From the cell containing the given text, extract its center point as (x, y) coordinate. 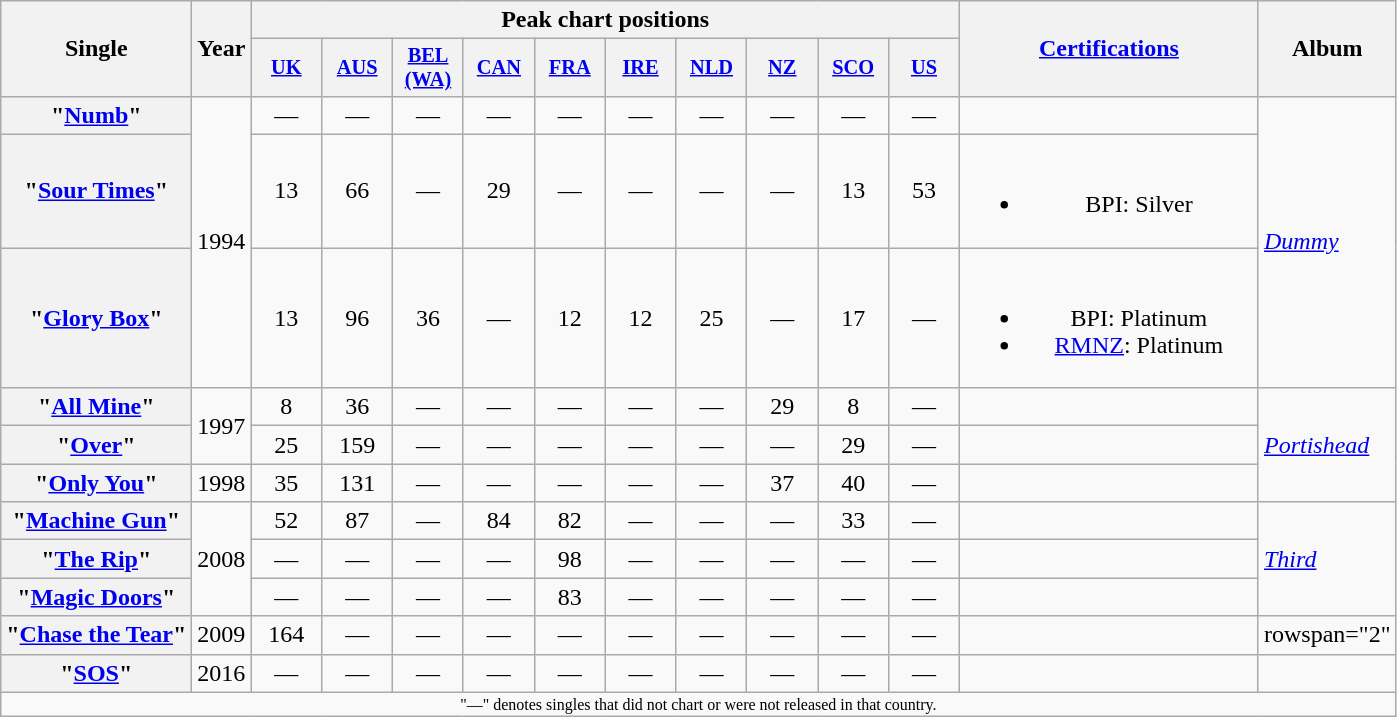
40 (854, 483)
96 (358, 318)
"Chase the Tear" (96, 635)
"Over" (96, 445)
164 (286, 635)
Portishead (1327, 445)
Peak chart positions (606, 20)
IRE (640, 68)
66 (358, 192)
"Numb" (96, 115)
BEL(WA) (428, 68)
"—" denotes singles that did not chart or were not released in that country. (698, 704)
53 (924, 192)
1998 (222, 483)
NZ (782, 68)
rowspan="2" (1327, 635)
Year (222, 49)
84 (498, 521)
Single (96, 49)
UK (286, 68)
"Sour Times" (96, 192)
BPI: Silver (1108, 192)
37 (782, 483)
"Magic Doors" (96, 597)
82 (570, 521)
52 (286, 521)
98 (570, 559)
Third (1327, 559)
"Machine Gun" (96, 521)
NLD (712, 68)
35 (286, 483)
"The Rip" (96, 559)
2009 (222, 635)
Album (1327, 49)
SCO (854, 68)
1994 (222, 242)
"All Mine" (96, 407)
"Glory Box" (96, 318)
CAN (498, 68)
BPI: PlatinumRMNZ: Platinum (1108, 318)
1997 (222, 426)
17 (854, 318)
AUS (358, 68)
Certifications (1108, 49)
131 (358, 483)
"Only You" (96, 483)
Dummy (1327, 242)
2016 (222, 673)
FRA (570, 68)
2008 (222, 559)
159 (358, 445)
87 (358, 521)
"SOS" (96, 673)
33 (854, 521)
83 (570, 597)
US (924, 68)
